Locate the cell with the specified text and output its (x, y) center coordinate. 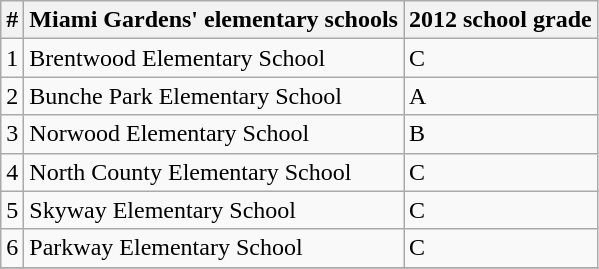
Brentwood Elementary School (214, 58)
4 (12, 172)
B (501, 134)
2012 school grade (501, 20)
3 (12, 134)
Skyway Elementary School (214, 210)
6 (12, 248)
# (12, 20)
Norwood Elementary School (214, 134)
1 (12, 58)
5 (12, 210)
Bunche Park Elementary School (214, 96)
Parkway Elementary School (214, 248)
North County Elementary School (214, 172)
Miami Gardens' elementary schools (214, 20)
A (501, 96)
2 (12, 96)
